Pinpoint the cell where the given text exists, returning its (X, Y) midpoint coordinate. 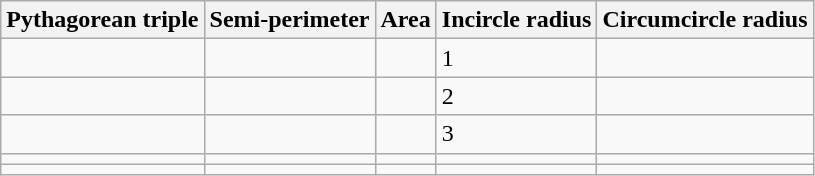
Area (406, 20)
Incircle radius (516, 20)
Pythagorean triple (102, 20)
3 (516, 134)
Circumcircle radius (705, 20)
2 (516, 96)
Semi-perimeter (290, 20)
1 (516, 58)
